Search for the cell housing the specified text and yield its (X, Y) center coordinate. 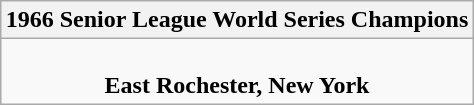
East Rochester, New York (237, 72)
1966 Senior League World Series Champions (237, 20)
